Provide the [X, Y] coordinate of the cell's center where the given text is located.  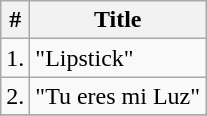
"Lipstick" [118, 58]
Title [118, 20]
# [16, 20]
"Tu eres mi Luz" [118, 96]
2. [16, 96]
1. [16, 58]
